Determine the (X, Y) coordinate at the center of the cell enclosing the given text.  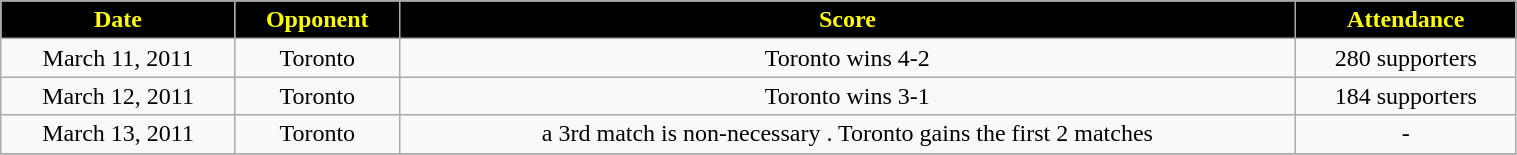
a 3rd match is non-necessary . Toronto gains the first 2 matches (847, 134)
Toronto wins 4-2 (847, 58)
Date (118, 20)
280 supporters (1406, 58)
March 11, 2011 (118, 58)
- (1406, 134)
184 supporters (1406, 96)
Attendance (1406, 20)
Toronto wins 3-1 (847, 96)
Opponent (317, 20)
Score (847, 20)
March 12, 2011 (118, 96)
March 13, 2011 (118, 134)
